Determine the (x, y) coordinate at the center of the cell enclosing the given text.  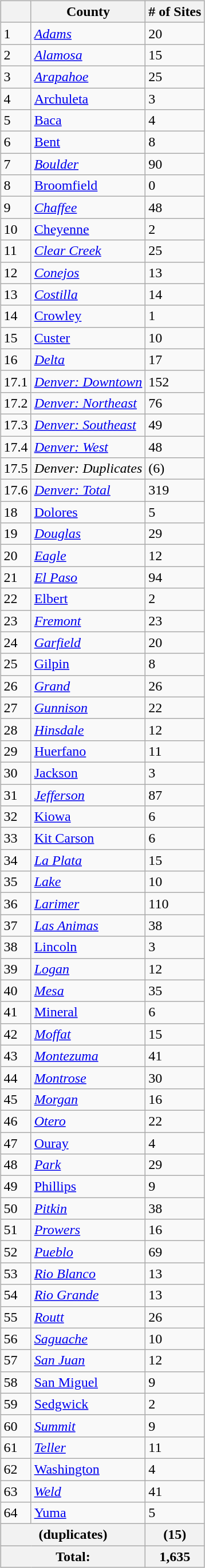
Dolores (88, 512)
Larimer (88, 904)
Costilla (88, 294)
17.1 (16, 381)
Montrose (88, 1078)
90 (175, 164)
32 (16, 817)
Chaffee (88, 208)
17.6 (16, 490)
Logan (88, 969)
Lake (88, 882)
42 (16, 1034)
94 (175, 577)
50 (16, 1208)
Fremont (88, 621)
(15) (175, 1535)
24 (16, 643)
47 (16, 1143)
Archuleta (88, 99)
52 (16, 1252)
Elbert (88, 599)
19 (16, 534)
61 (16, 1447)
39 (16, 969)
Bent (88, 142)
87 (175, 795)
Delta (88, 360)
Moffat (88, 1034)
Baca (88, 121)
Park (88, 1165)
60 (16, 1426)
Routt (88, 1317)
Otero (88, 1121)
Weld (88, 1491)
Huerfano (88, 751)
40 (16, 991)
7 (16, 164)
Crowley (88, 316)
Conejos (88, 273)
28 (16, 729)
46 (16, 1121)
Montezuma (88, 1056)
La Plata (88, 860)
Boulder (88, 164)
Yuma (88, 1513)
17.3 (16, 425)
64 (16, 1513)
1,635 (175, 1557)
Garfield (88, 643)
Grand (88, 686)
Custer (88, 338)
Jefferson (88, 795)
Mineral (88, 1012)
Mesa (88, 991)
Denver: Downtown (88, 381)
69 (175, 1252)
31 (16, 795)
County (88, 11)
21 (16, 577)
58 (16, 1382)
55 (16, 1317)
Gilpin (88, 664)
(6) (175, 469)
Sedgwick (88, 1404)
63 (16, 1491)
34 (16, 860)
Adams (88, 33)
Rio Grande (88, 1295)
110 (175, 904)
Pitkin (88, 1208)
0 (175, 186)
Saguache (88, 1339)
Kit Carson (88, 839)
El Paso (88, 577)
San Juan (88, 1360)
Denver: Northeast (88, 403)
37 (16, 925)
17.2 (16, 403)
18 (16, 512)
Denver: Duplicates (88, 469)
Gunnison (88, 708)
Eagle (88, 556)
45 (16, 1099)
43 (16, 1056)
Ouray (88, 1143)
Cheyenne (88, 229)
44 (16, 1078)
Morgan (88, 1099)
Jackson (88, 773)
Rio Blanco (88, 1274)
51 (16, 1230)
Phillips (88, 1187)
17.5 (16, 469)
17 (175, 360)
36 (16, 904)
# of Sites (175, 11)
57 (16, 1360)
Alamosa (88, 55)
Pueblo (88, 1252)
Denver: Total (88, 490)
59 (16, 1404)
Clear Creek (88, 251)
152 (175, 381)
33 (16, 839)
56 (16, 1339)
Summit (88, 1426)
Broomfield (88, 186)
(duplicates) (73, 1535)
Douglas (88, 534)
San Miguel (88, 1382)
27 (16, 708)
Denver: West (88, 446)
Teller (88, 1447)
54 (16, 1295)
Denver: Southeast (88, 425)
Total: (73, 1557)
62 (16, 1469)
Lincoln (88, 947)
Hinsdale (88, 729)
53 (16, 1274)
76 (175, 403)
Kiowa (88, 817)
Prowers (88, 1230)
319 (175, 490)
Arapahoe (88, 77)
Las Animas (88, 925)
17.4 (16, 446)
Washington (88, 1469)
